Return the [x, y] coordinate for the center point of the cell that contains the specified text.  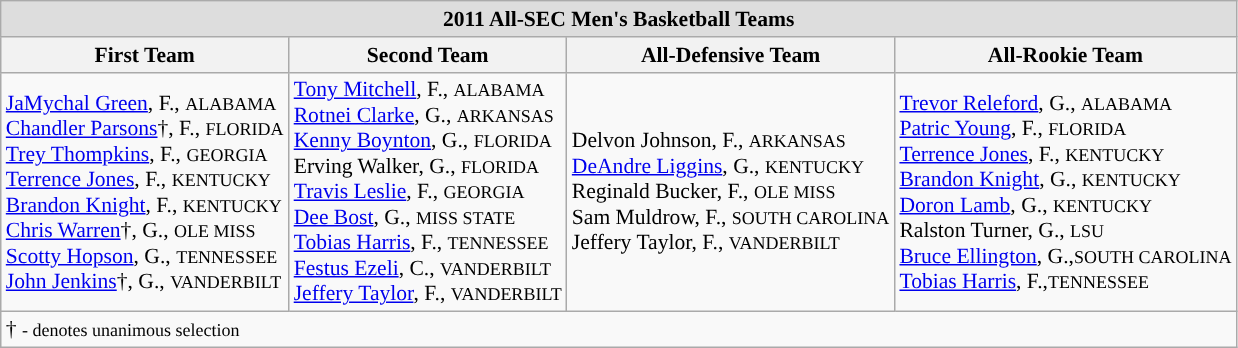
2011 All-SEC Men's Basketball Teams [619, 19]
Second Team [428, 55]
First Team [145, 55]
All-Rookie Team [1065, 55]
† - denotes unanimous selection [619, 330]
Delvon Johnson, F., ARKANSASDeAndre Liggins, G., KENTUCKYReginald Bucker, F., OLE MISSSam Muldrow, F., SOUTH CAROLINAJeffery Taylor, F., VANDERBILT [731, 192]
All-Defensive Team [731, 55]
